Detect which cell encompasses the target text, then output its [X, Y] center coordinate. 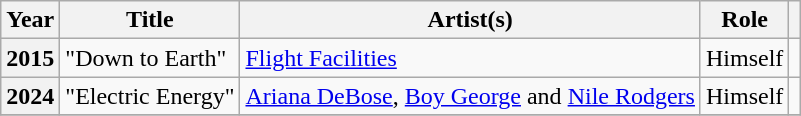
Role [744, 20]
Artist(s) [470, 20]
2024 [30, 96]
Title [150, 20]
"Electric Energy" [150, 96]
Year [30, 20]
"Down to Earth" [150, 58]
Flight Facilities [470, 58]
2015 [30, 58]
Ariana DeBose, Boy George and Nile Rodgers [470, 96]
